Locate the cell with the specified text and output its (x, y) center coordinate. 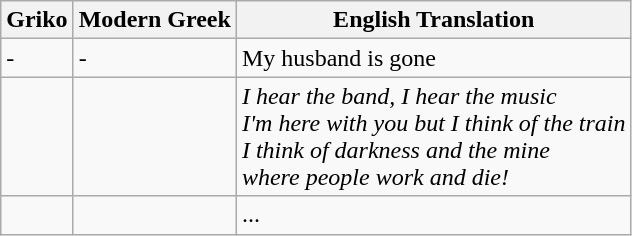
... (434, 215)
Griko (37, 20)
English Translation (434, 20)
I hear the band, I hear the musicI'm here with you but I think of the trainI think of darkness and the minewhere people work and die! (434, 136)
Modern Greek (154, 20)
My husband is gone (434, 58)
